Search for the cell housing the specified text and yield its (x, y) center coordinate. 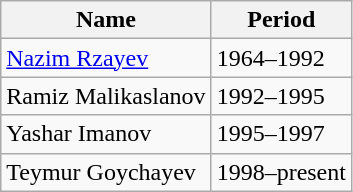
Yashar Imanov (106, 134)
Nazim Rzayev (106, 58)
Name (106, 20)
1992–1995 (281, 96)
Period (281, 20)
Ramiz Malikaslanov (106, 96)
1964–1992 (281, 58)
1995–1997 (281, 134)
Teymur Goychayev (106, 172)
1998–present (281, 172)
